Capture the cell that displays the provided text and extract its (X, Y) central coordinate. 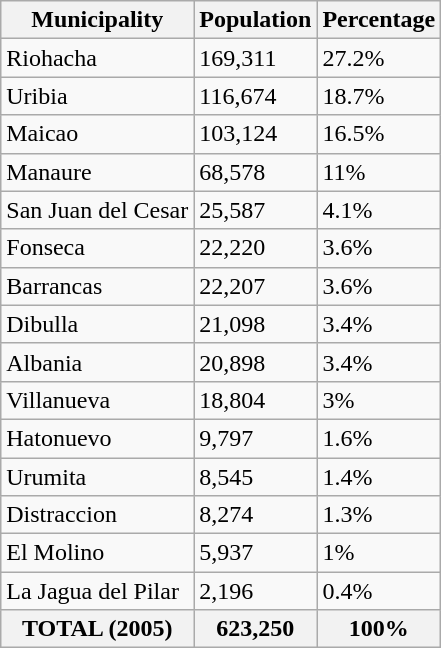
San Juan del Cesar (98, 210)
Municipality (98, 20)
8,545 (256, 477)
11% (379, 172)
Villanueva (98, 400)
Percentage (379, 20)
La Jagua del Pilar (98, 591)
8,274 (256, 515)
3% (379, 400)
1.3% (379, 515)
103,124 (256, 134)
16.5% (379, 134)
Manaure (98, 172)
Distraccion (98, 515)
5,937 (256, 553)
27.2% (379, 58)
Population (256, 20)
1.6% (379, 438)
169,311 (256, 58)
Fonseca (98, 248)
100% (379, 629)
Riohacha (98, 58)
22,207 (256, 286)
Albania (98, 362)
TOTAL (2005) (98, 629)
25,587 (256, 210)
22,220 (256, 248)
623,250 (256, 629)
9,797 (256, 438)
Uribia (98, 96)
0.4% (379, 591)
1% (379, 553)
Dibulla (98, 324)
Barrancas (98, 286)
4.1% (379, 210)
2,196 (256, 591)
68,578 (256, 172)
Urumita (98, 477)
18,804 (256, 400)
El Molino (98, 553)
1.4% (379, 477)
116,674 (256, 96)
Maicao (98, 134)
21,098 (256, 324)
Hatonuevo (98, 438)
18.7% (379, 96)
20,898 (256, 362)
